Output the (x, y) coordinate of the center of the cell containing the given text.  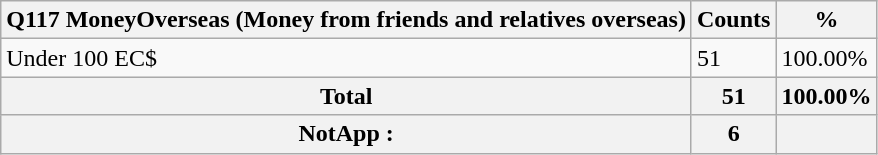
Under 100 EC$ (346, 58)
NotApp : (346, 134)
% (826, 20)
6 (733, 134)
Total (346, 96)
Q117 MoneyOverseas (Money from friends and relatives overseas) (346, 20)
Counts (733, 20)
